Return the [x, y] coordinate for the center point of the cell that contains the specified text.  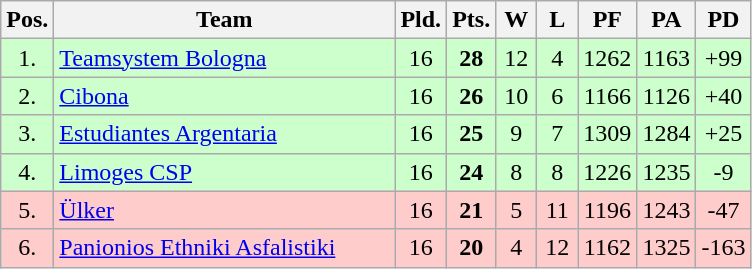
5. [28, 210]
Teamsystem Bologna [224, 58]
21 [472, 210]
9 [516, 134]
1163 [666, 58]
Limoges CSP [224, 172]
1226 [608, 172]
PD [724, 20]
10 [516, 96]
20 [472, 248]
-9 [724, 172]
28 [472, 58]
Cibona [224, 96]
L [558, 20]
1. [28, 58]
25 [472, 134]
24 [472, 172]
Pos. [28, 20]
1196 [608, 210]
W [516, 20]
4. [28, 172]
Pts. [472, 20]
1325 [666, 248]
1284 [666, 134]
+40 [724, 96]
+25 [724, 134]
26 [472, 96]
1243 [666, 210]
2. [28, 96]
3. [28, 134]
Estudiantes Argentaria [224, 134]
+99 [724, 58]
PF [608, 20]
6 [558, 96]
PA [666, 20]
1162 [608, 248]
1166 [608, 96]
11 [558, 210]
1262 [608, 58]
Pld. [421, 20]
5 [516, 210]
Panionios Ethniki Asfalistiki [224, 248]
Ülker [224, 210]
1126 [666, 96]
-47 [724, 210]
1309 [608, 134]
1235 [666, 172]
7 [558, 134]
6. [28, 248]
Team [224, 20]
-163 [724, 248]
